Find where the given text appears and provide that cell's center as [x, y] coordinate. 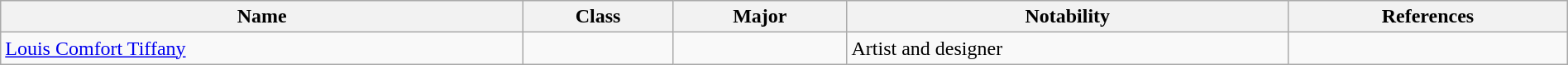
Name [262, 17]
Class [599, 17]
Notability [1068, 17]
Artist and designer [1068, 48]
Louis Comfort Tiffany [262, 48]
References [1428, 17]
Major [760, 17]
